Locate the cell with the specified text and output its [x, y] center coordinate. 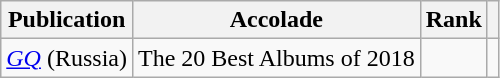
GQ (Russia) [67, 58]
Accolade [276, 20]
Rank [454, 20]
The 20 Best Albums of 2018 [276, 58]
Publication [67, 20]
